Return [x, y] of the center of cell containing provided text 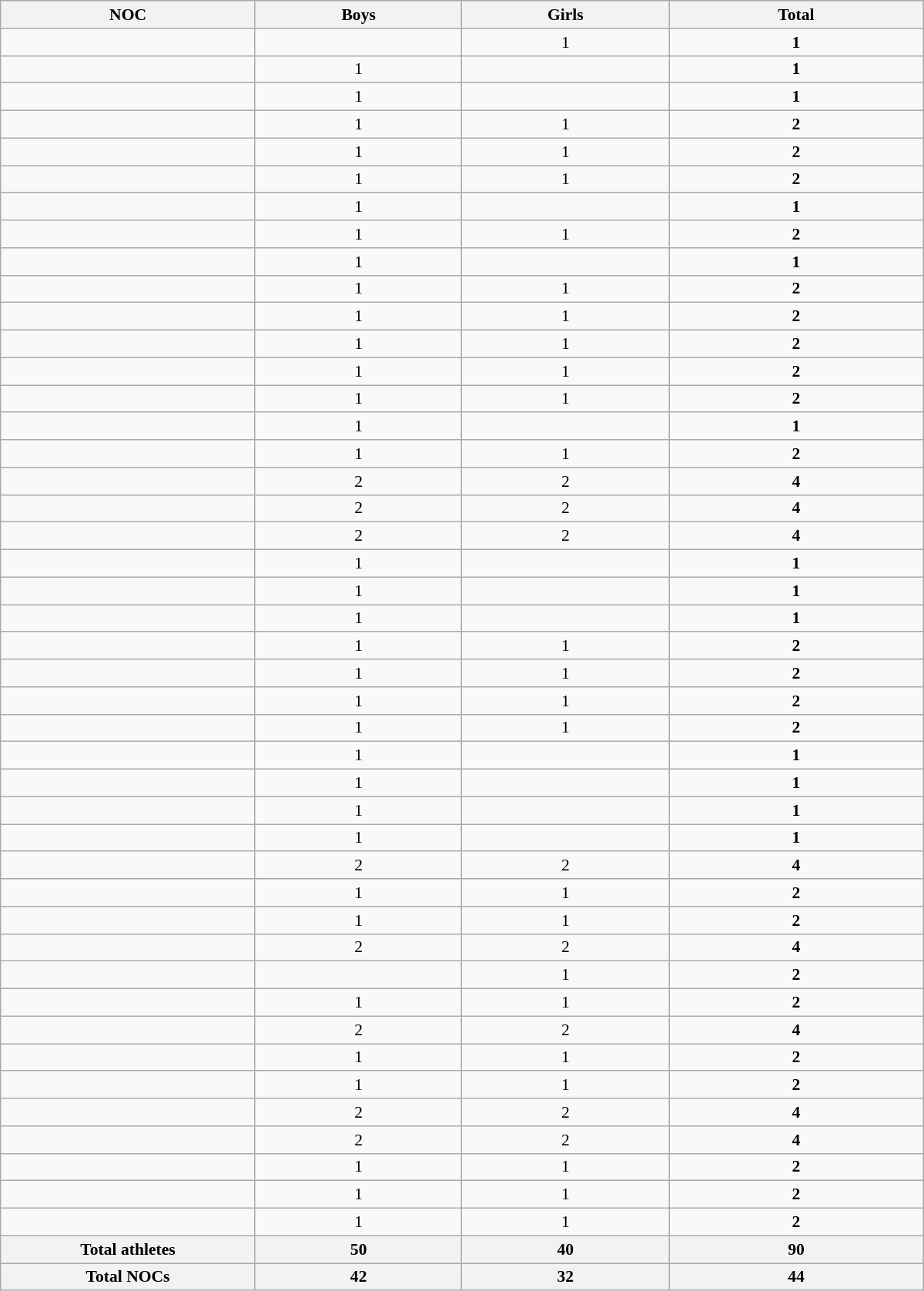
Boys [359, 15]
90 [796, 1249]
NOC [128, 15]
32 [565, 1277]
42 [359, 1277]
Total athletes [128, 1249]
44 [796, 1277]
Total NOCs [128, 1277]
40 [565, 1249]
Girls [565, 15]
Total [796, 15]
50 [359, 1249]
